Capture the cell that displays the provided text and extract its (x, y) central coordinate. 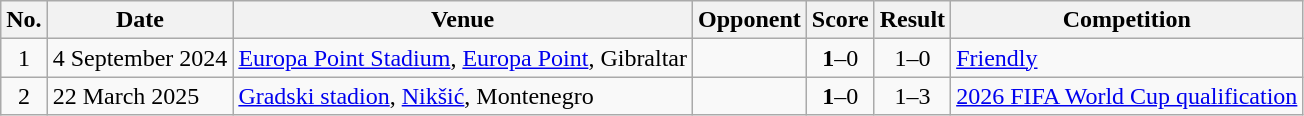
2026 FIFA World Cup qualification (1127, 96)
Friendly (1127, 58)
Score (840, 20)
1 (24, 58)
Opponent (750, 20)
4 September 2024 (140, 58)
2 (24, 96)
Venue (463, 20)
Date (140, 20)
No. (24, 20)
22 March 2025 (140, 96)
1–3 (912, 96)
Result (912, 20)
Europa Point Stadium, Europa Point, Gibraltar (463, 58)
Gradski stadion, Nikšić, Montenegro (463, 96)
Competition (1127, 20)
